Locate the cell with the specified text and output its (X, Y) center coordinate. 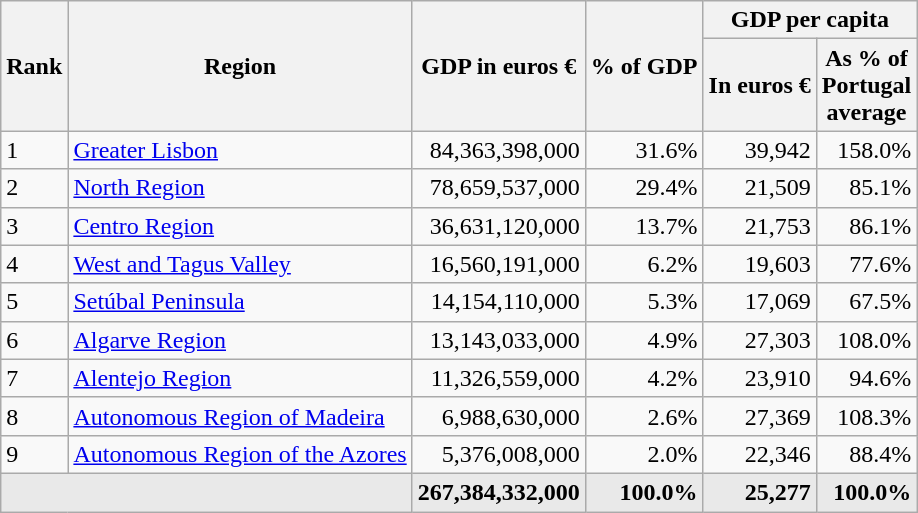
4.2% (644, 378)
1 (34, 150)
85.1% (866, 188)
Region (240, 66)
8 (34, 416)
9 (34, 454)
29.4% (644, 188)
23,910 (760, 378)
Algarve Region (240, 340)
78,659,537,000 (498, 188)
108.0% (866, 340)
Autonomous Region of the Azores (240, 454)
11,326,559,000 (498, 378)
16,560,191,000 (498, 264)
22,346 (760, 454)
6.2% (644, 264)
21,753 (760, 226)
21,509 (760, 188)
GDP in euros € (498, 66)
267,384,332,000 (498, 492)
As % ofPortugalaverage (866, 85)
4 (34, 264)
27,369 (760, 416)
77.6% (866, 264)
158.0% (866, 150)
6,988,630,000 (498, 416)
3 (34, 226)
2 (34, 188)
5 (34, 302)
2.6% (644, 416)
4.9% (644, 340)
17,069 (760, 302)
84,363,398,000 (498, 150)
% of GDP (644, 66)
Autonomous Region of Madeira (240, 416)
94.6% (866, 378)
Centro Region (240, 226)
25,277 (760, 492)
Rank (34, 66)
27,303 (760, 340)
Greater Lisbon (240, 150)
7 (34, 378)
West and Tagus Valley (240, 264)
13.7% (644, 226)
5,376,008,000 (498, 454)
2.0% (644, 454)
North Region (240, 188)
GDP per capita (810, 20)
31.6% (644, 150)
19,603 (760, 264)
In euros € (760, 85)
88.4% (866, 454)
5.3% (644, 302)
39,942 (760, 150)
14,154,110,000 (498, 302)
36,631,120,000 (498, 226)
Alentejo Region (240, 378)
86.1% (866, 226)
67.5% (866, 302)
13,143,033,000 (498, 340)
108.3% (866, 416)
Setúbal Peninsula (240, 302)
6 (34, 340)
